Search for the cell housing the specified text and yield its [x, y] center coordinate. 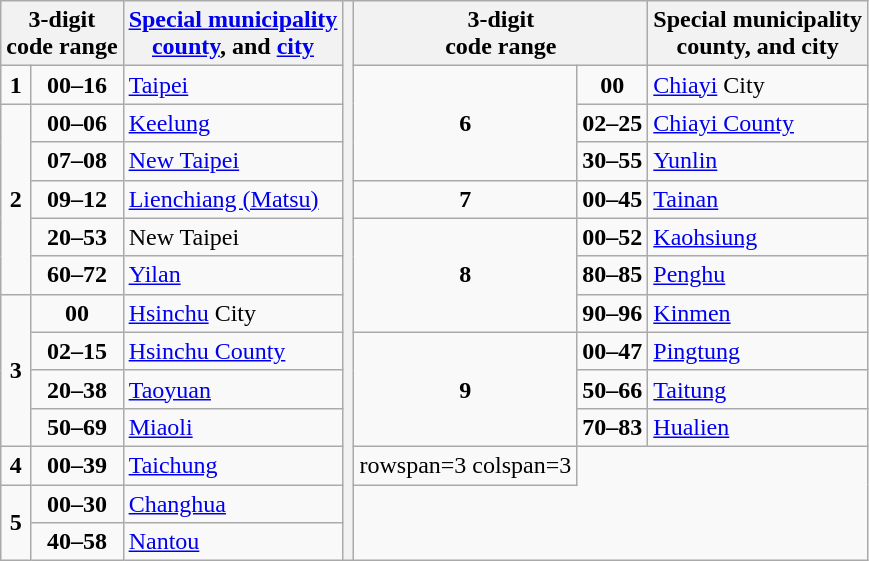
00–47 [612, 351]
07–08 [77, 161]
5 [16, 522]
6 [466, 123]
02–15 [77, 351]
4 [16, 465]
30–55 [612, 161]
9 [466, 389]
00–06 [77, 123]
Penghu [758, 275]
Hualien [758, 427]
Kinmen [758, 313]
rowspan=3 colspan=3 [466, 465]
Pingtung [758, 351]
20–38 [77, 389]
Yunlin [758, 161]
Yilan [233, 275]
60–72 [77, 275]
00–45 [612, 199]
00–39 [77, 465]
00–30 [77, 503]
Taichung [233, 465]
3 [16, 370]
Lienchiang (Matsu) [233, 199]
00–16 [77, 85]
Tainan [758, 199]
Hsinchu County [233, 351]
Hsinchu City [233, 313]
Changhua [233, 503]
Taoyuan [233, 389]
80–85 [612, 275]
Miaoli [233, 427]
50–69 [77, 427]
1 [16, 85]
Keelung [233, 123]
20–53 [77, 237]
00–52 [612, 237]
50–66 [612, 389]
70–83 [612, 427]
Chiayi City [758, 85]
02–25 [612, 123]
Taipei [233, 85]
Nantou [233, 542]
Taitung [758, 389]
8 [466, 275]
7 [466, 199]
2 [16, 199]
Kaohsiung [758, 237]
90–96 [612, 313]
40–58 [77, 542]
Chiayi County [758, 123]
09–12 [77, 199]
